Capture the cell that displays the provided text and extract its (x, y) central coordinate. 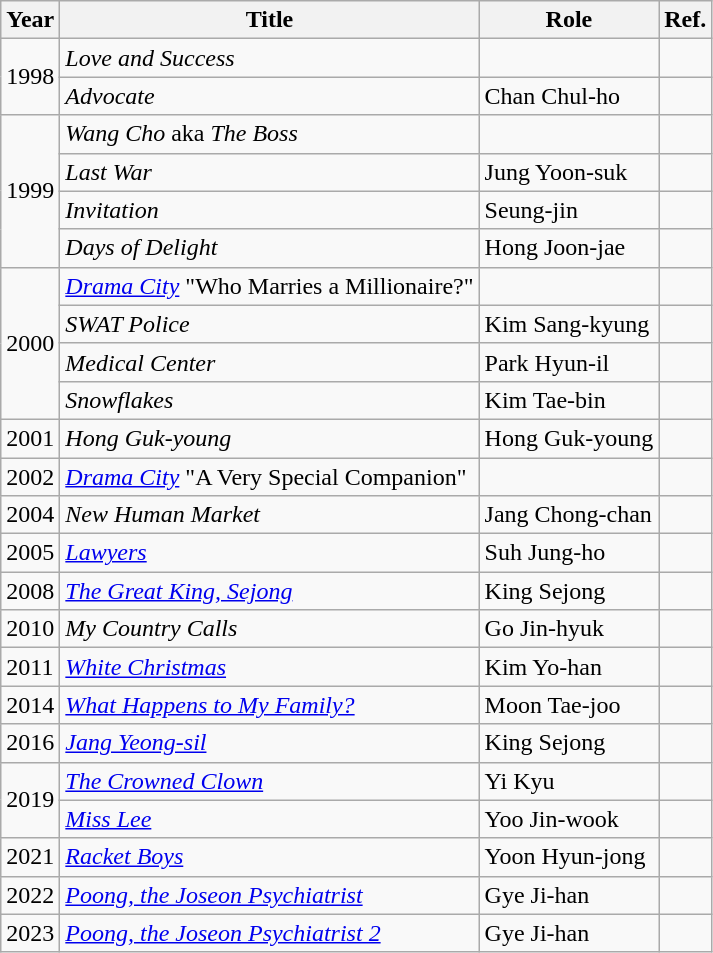
Suh Jung-ho (569, 553)
Hong Joon-jae (569, 248)
2008 (30, 591)
Miss Lee (270, 819)
Advocate (270, 96)
My Country Calls (270, 629)
2014 (30, 705)
Kim Sang-kyung (569, 324)
Medical Center (270, 362)
The Crowned Clown (270, 781)
Poong, the Joseon Psychiatrist (270, 895)
Kim Tae-bin (569, 400)
2010 (30, 629)
2005 (30, 553)
Ref. (686, 20)
Chan Chul-ho (569, 96)
2016 (30, 743)
Drama City "A Very Special Companion" (270, 477)
SWAT Police (270, 324)
2001 (30, 438)
2011 (30, 667)
Yoon Hyun-jong (569, 857)
Last War (270, 172)
Days of Delight (270, 248)
2000 (30, 343)
The Great King, Sejong (270, 591)
Moon Tae-joo (569, 705)
White Christmas (270, 667)
Jang Chong-chan (569, 515)
Role (569, 20)
2023 (30, 933)
Year (30, 20)
Yoo Jin-wook (569, 819)
Title (270, 20)
Love and Success (270, 58)
1999 (30, 191)
Racket Boys (270, 857)
Go Jin-hyuk (569, 629)
1998 (30, 77)
2019 (30, 800)
Invitation (270, 210)
Lawyers (270, 553)
2004 (30, 515)
New Human Market (270, 515)
Poong, the Joseon Psychiatrist 2 (270, 933)
Jang Yeong-sil (270, 743)
2021 (30, 857)
What Happens to My Family? (270, 705)
2002 (30, 477)
Park Hyun-il (569, 362)
Wang Cho aka The Boss (270, 134)
Drama City "Who Marries a Millionaire?" (270, 286)
2022 (30, 895)
Jung Yoon-suk (569, 172)
Snowflakes (270, 400)
Kim Yo-han (569, 667)
Seung-jin (569, 210)
Yi Kyu (569, 781)
